Search for the cell housing the specified text and yield its [x, y] center coordinate. 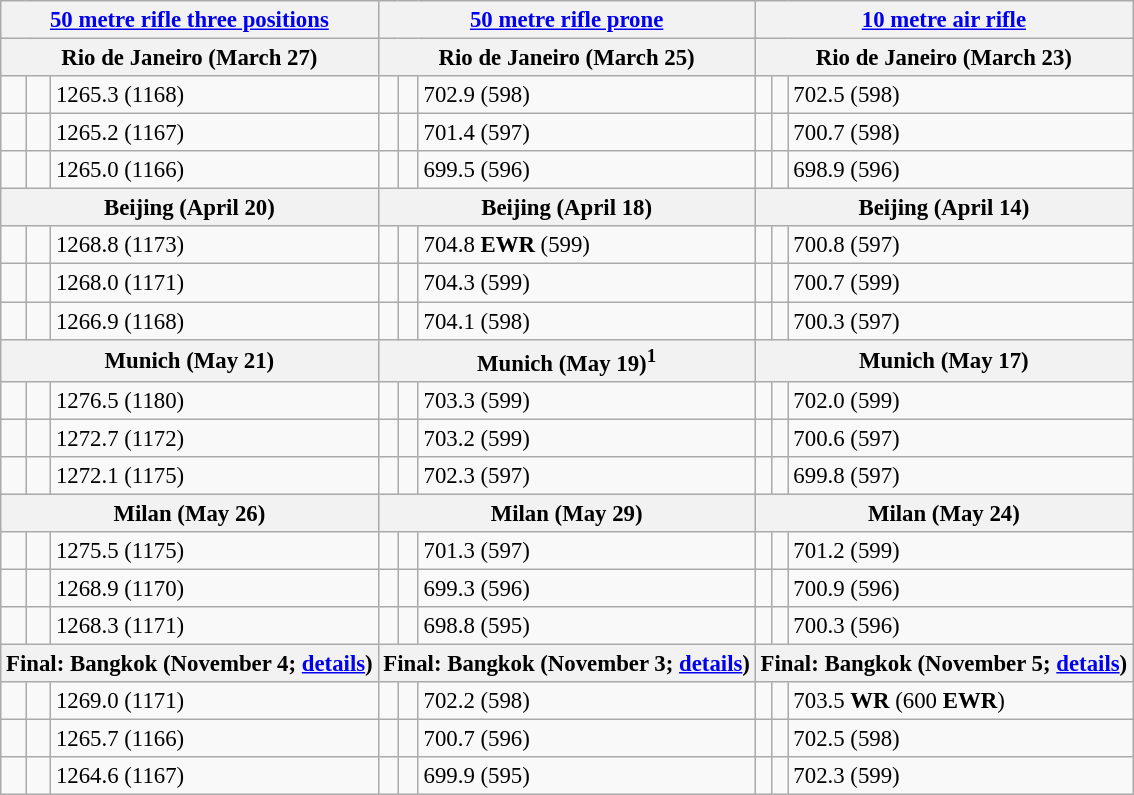
700.9 (596) [960, 588]
50 metre rifle three positions [190, 20]
701.4 (597) [586, 133]
1272.7 (1172) [214, 438]
699.8 (597) [960, 476]
704.1 (598) [586, 321]
Milan (May 24) [944, 513]
702.2 (598) [586, 701]
Munich (May 19)1 [566, 360]
1265.0 (1166) [214, 170]
1268.9 (1170) [214, 588]
Final: Bangkok (November 3; details) [566, 664]
700.8 (597) [960, 245]
701.3 (597) [586, 551]
700.3 (597) [960, 321]
1265.2 (1167) [214, 133]
1268.8 (1173) [214, 245]
Milan (May 26) [190, 513]
Rio de Janeiro (March 27) [190, 58]
1276.5 (1180) [214, 400]
704.8 EWR (599) [586, 245]
Final: Bangkok (November 5; details) [944, 664]
Beijing (April 18) [566, 208]
699.5 (596) [586, 170]
702.9 (598) [586, 95]
1272.1 (1175) [214, 476]
702.3 (597) [586, 476]
703.5 WR (600 EWR) [960, 701]
702.0 (599) [960, 400]
50 metre rifle prone [566, 20]
1268.0 (1171) [214, 283]
698.8 (595) [586, 626]
10 metre air rifle [944, 20]
1264.6 (1167) [214, 776]
698.9 (596) [960, 170]
Beijing (April 14) [944, 208]
Rio de Janeiro (March 23) [944, 58]
699.9 (595) [586, 776]
700.7 (596) [586, 739]
704.3 (599) [586, 283]
699.3 (596) [586, 588]
703.3 (599) [586, 400]
Beijing (April 20) [190, 208]
1269.0 (1171) [214, 701]
700.7 (599) [960, 283]
700.6 (597) [960, 438]
700.3 (596) [960, 626]
703.2 (599) [586, 438]
702.3 (599) [960, 776]
1266.9 (1168) [214, 321]
1265.3 (1168) [214, 95]
1275.5 (1175) [214, 551]
1265.7 (1166) [214, 739]
Munich (May 21) [190, 360]
Milan (May 29) [566, 513]
Munich (May 17) [944, 360]
700.7 (598) [960, 133]
Final: Bangkok (November 4; details) [190, 664]
Rio de Janeiro (March 25) [566, 58]
1268.3 (1171) [214, 626]
701.2 (599) [960, 551]
